Provide the (x, y) coordinate of the cell's center where the given text is located.  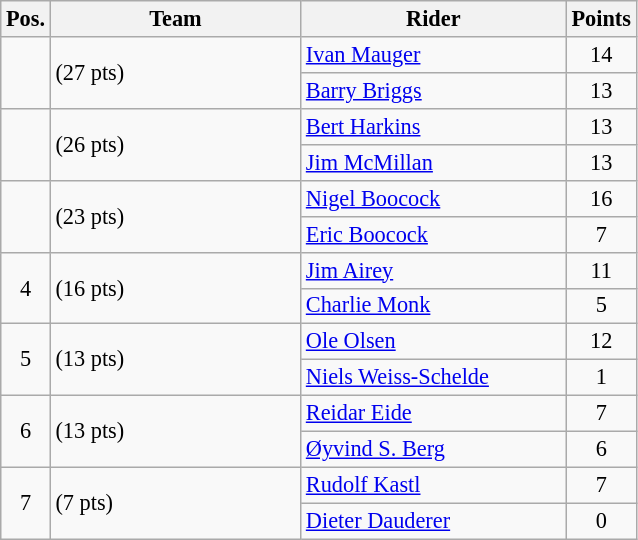
Rudolf Kastl (434, 485)
(7 pts) (175, 503)
Ivan Mauger (434, 55)
Jim Airey (434, 270)
16 (601, 198)
11 (601, 270)
Eric Boocock (434, 234)
Øyvind S. Berg (434, 450)
Reidar Eide (434, 414)
(26 pts) (175, 144)
(16 pts) (175, 288)
Pos. (26, 19)
Ole Olsen (434, 342)
Dieter Dauderer (434, 521)
12 (601, 342)
(23 pts) (175, 216)
Points (601, 19)
14 (601, 55)
1 (601, 378)
Charlie Monk (434, 306)
Niels Weiss-Schelde (434, 378)
Jim McMillan (434, 162)
Nigel Boocock (434, 198)
Bert Harkins (434, 126)
Rider (434, 19)
(27 pts) (175, 73)
4 (26, 288)
Barry Briggs (434, 90)
0 (601, 521)
Team (175, 19)
